Return the [x, y] coordinate for the center point of the cell that contains the specified text.  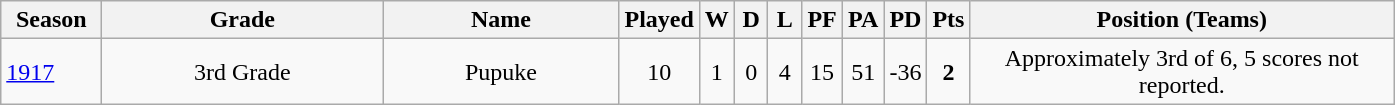
0 [751, 72]
3rd Grade [242, 72]
Name [501, 20]
51 [864, 72]
2 [948, 72]
-36 [906, 72]
PF [822, 20]
L [785, 20]
Season [52, 20]
1 [716, 72]
Approximately 3rd of 6, 5 scores not reported. [1182, 72]
D [751, 20]
15 [822, 72]
W [716, 20]
1917 [52, 72]
PD [906, 20]
Grade [242, 20]
10 [659, 72]
4 [785, 72]
Position (Teams) [1182, 20]
Pupuke [501, 72]
Played [659, 20]
Pts [948, 20]
PA [864, 20]
